Scan for the cell matching the given text and deliver its [x, y] coordinate at center. 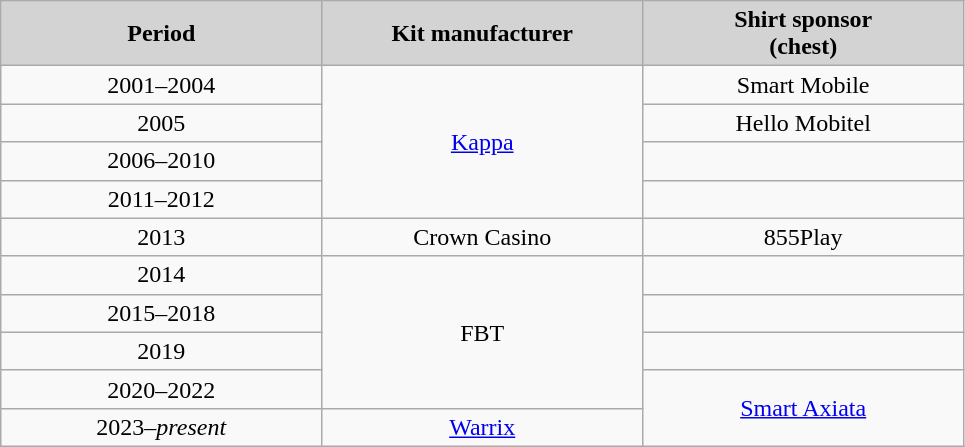
2006–2010 [162, 161]
Period [162, 34]
2001–2004 [162, 85]
2011–2012 [162, 199]
Crown Casino [482, 237]
2005 [162, 123]
FBT [482, 332]
Kit manufacturer [482, 34]
855Play [804, 237]
2023–present [162, 427]
Shirt sponsor (chest) [804, 34]
2014 [162, 275]
2015–2018 [162, 313]
Smart Axiata [804, 408]
Smart Mobile [804, 85]
Warrix [482, 427]
Hello Mobitel [804, 123]
Kappa [482, 142]
2013 [162, 237]
2019 [162, 351]
2020–2022 [162, 389]
